Determine the [X, Y] coordinate at the center of the cell enclosing the given text.  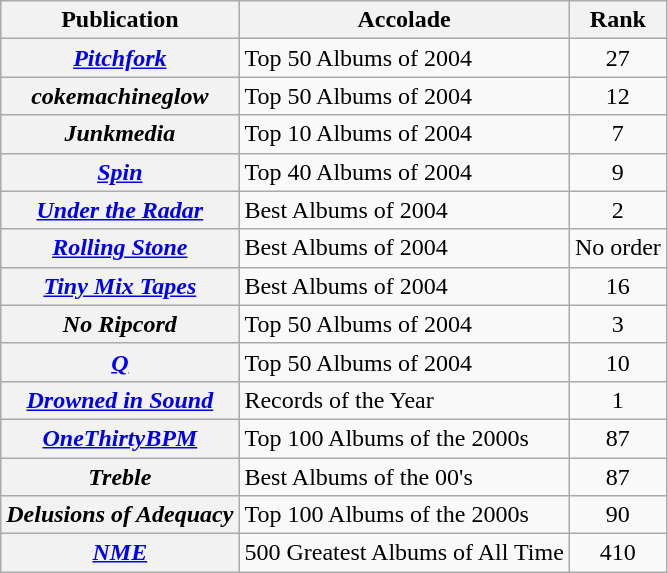
Top 40 Albums of 2004 [404, 172]
Pitchfork [120, 58]
1 [618, 400]
2 [618, 210]
Tiny Mix Tapes [120, 286]
410 [618, 553]
10 [618, 362]
Rank [618, 20]
7 [618, 134]
Treble [120, 477]
90 [618, 515]
Drowned in Sound [120, 400]
Top 10 Albums of 2004 [404, 134]
27 [618, 58]
NME [120, 553]
Spin [120, 172]
Records of the Year [404, 400]
3 [618, 324]
Rolling Stone [120, 248]
Junkmedia [120, 134]
Accolade [404, 20]
Publication [120, 20]
Under the Radar [120, 210]
No Ripcord [120, 324]
No order [618, 248]
cokemachineglow [120, 96]
500 Greatest Albums of All Time [404, 553]
OneThirtyBPM [120, 438]
Q [120, 362]
16 [618, 286]
Best Albums of the 00's [404, 477]
9 [618, 172]
Delusions of Adequacy [120, 515]
12 [618, 96]
